Pinpoint the cell where the given text exists, returning its (x, y) midpoint coordinate. 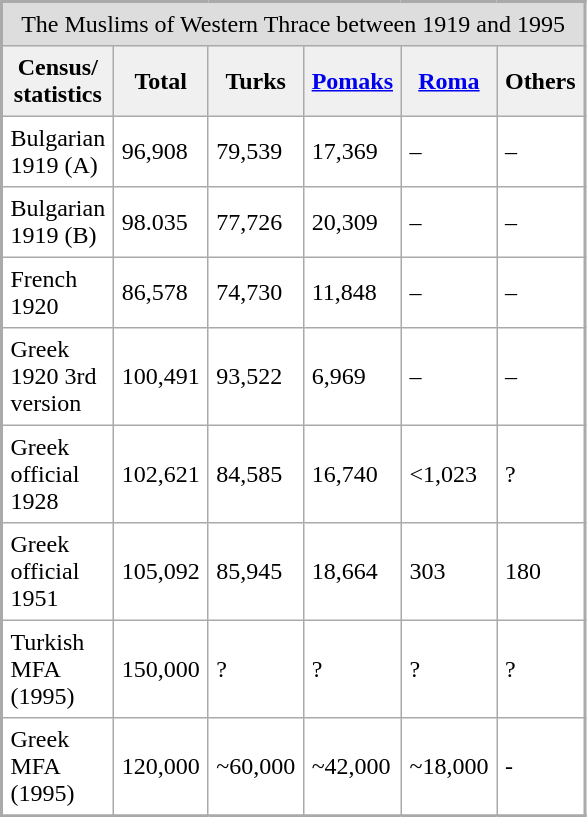
Pomaks (352, 81)
~60,000 (256, 767)
74,730 (256, 292)
~42,000 (352, 767)
6,969 (352, 377)
86,578 (160, 292)
Greek 1920 3rd version (58, 377)
96,908 (160, 151)
The Muslims of Western Thrace between 1919 and 1995 (294, 24)
~18,000 (448, 767)
Bulgarian 1919 (B) (58, 222)
77,726 (256, 222)
93,522 (256, 377)
102,621 (160, 474)
Greek official 1951 (58, 572)
Greek MFA (1995) (58, 767)
105,092 (160, 572)
120,000 (160, 767)
11,848 (352, 292)
303 (448, 572)
18,664 (352, 572)
Greek official 1928 (58, 474)
84,585 (256, 474)
Others (541, 81)
180 (541, 572)
Turkish MFA (1995) (58, 669)
Total (160, 81)
98.035 (160, 222)
Census/ statistics (58, 81)
17,369 (352, 151)
Turks (256, 81)
20,309 (352, 222)
85,945 (256, 572)
French 1920 (58, 292)
<1,023 (448, 474)
Bulgarian 1919 (A) (58, 151)
Roma (448, 81)
100,491 (160, 377)
16,740 (352, 474)
79,539 (256, 151)
150,000 (160, 669)
- (541, 767)
